Find where the given text appears and provide that cell's center as [x, y] coordinate. 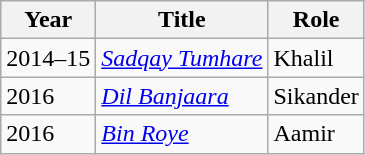
2014–15 [48, 58]
Sadqay Tumhare [182, 58]
Title [182, 20]
Dil Banjaara [182, 96]
Khalil [316, 58]
Sikander [316, 96]
Bin Roye [182, 134]
Role [316, 20]
Aamir [316, 134]
Year [48, 20]
